Output the [x, y] coordinate of the center of the cell containing the given text.  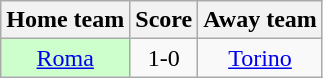
Away team [260, 20]
Torino [260, 58]
Score [164, 20]
1-0 [164, 58]
Home team [66, 20]
Roma [66, 58]
